Determine the [X, Y] coordinate at the center of the cell enclosing the given text.  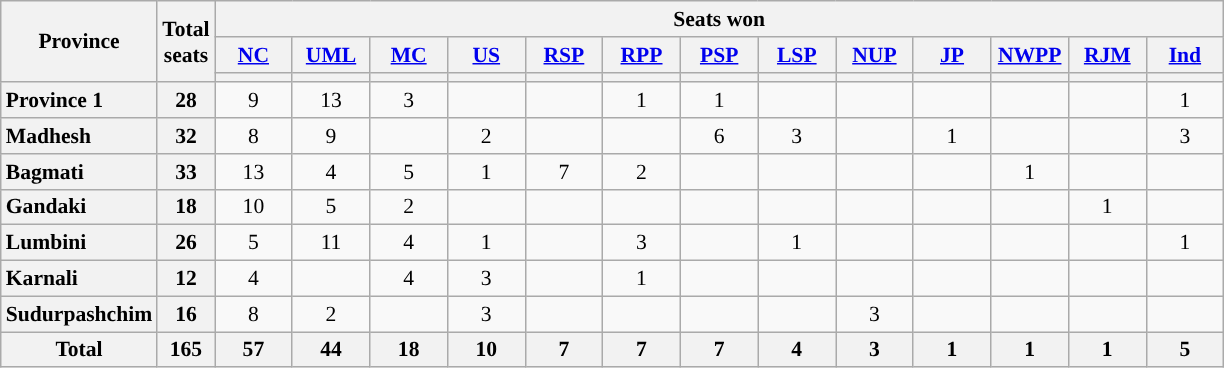
33 [186, 172]
Province 1 [80, 101]
Madhesh [80, 136]
Lumbini [80, 243]
44 [331, 350]
PSP [719, 55]
16 [186, 314]
26 [186, 243]
Sudurpashchim [80, 314]
NUP [875, 55]
Seats won [720, 19]
12 [186, 279]
Ind [1185, 55]
Totalseats [186, 42]
NC [254, 55]
RPP [642, 55]
Gandaki [80, 207]
6 [719, 136]
US [486, 55]
Bagmati [80, 172]
Total [80, 350]
MC [409, 55]
NWPP [1030, 55]
LSP [797, 55]
JP [952, 55]
Karnali [80, 279]
32 [186, 136]
UML [331, 55]
57 [254, 350]
Province [80, 42]
28 [186, 101]
RSP [564, 55]
RJM [1107, 55]
165 [186, 350]
11 [331, 243]
